Pinpoint the cell where the given text exists, returning its [x, y] midpoint coordinate. 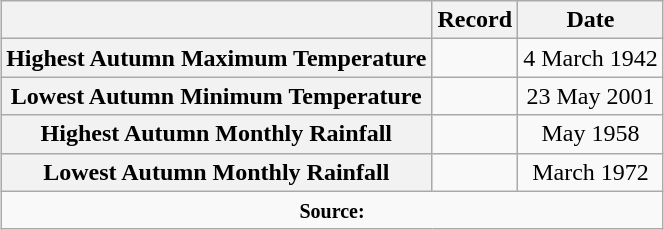
Lowest Autumn Minimum Temperature [216, 96]
23 May 2001 [591, 96]
4 March 1942 [591, 58]
Highest Autumn Maximum Temperature [216, 58]
March 1972 [591, 172]
Lowest Autumn Monthly Rainfall [216, 172]
Highest Autumn Monthly Rainfall [216, 134]
Date [591, 20]
Record [475, 20]
Source: [332, 210]
May 1958 [591, 134]
